Provide the (x, y) coordinate of the cell's center where the given text is located.  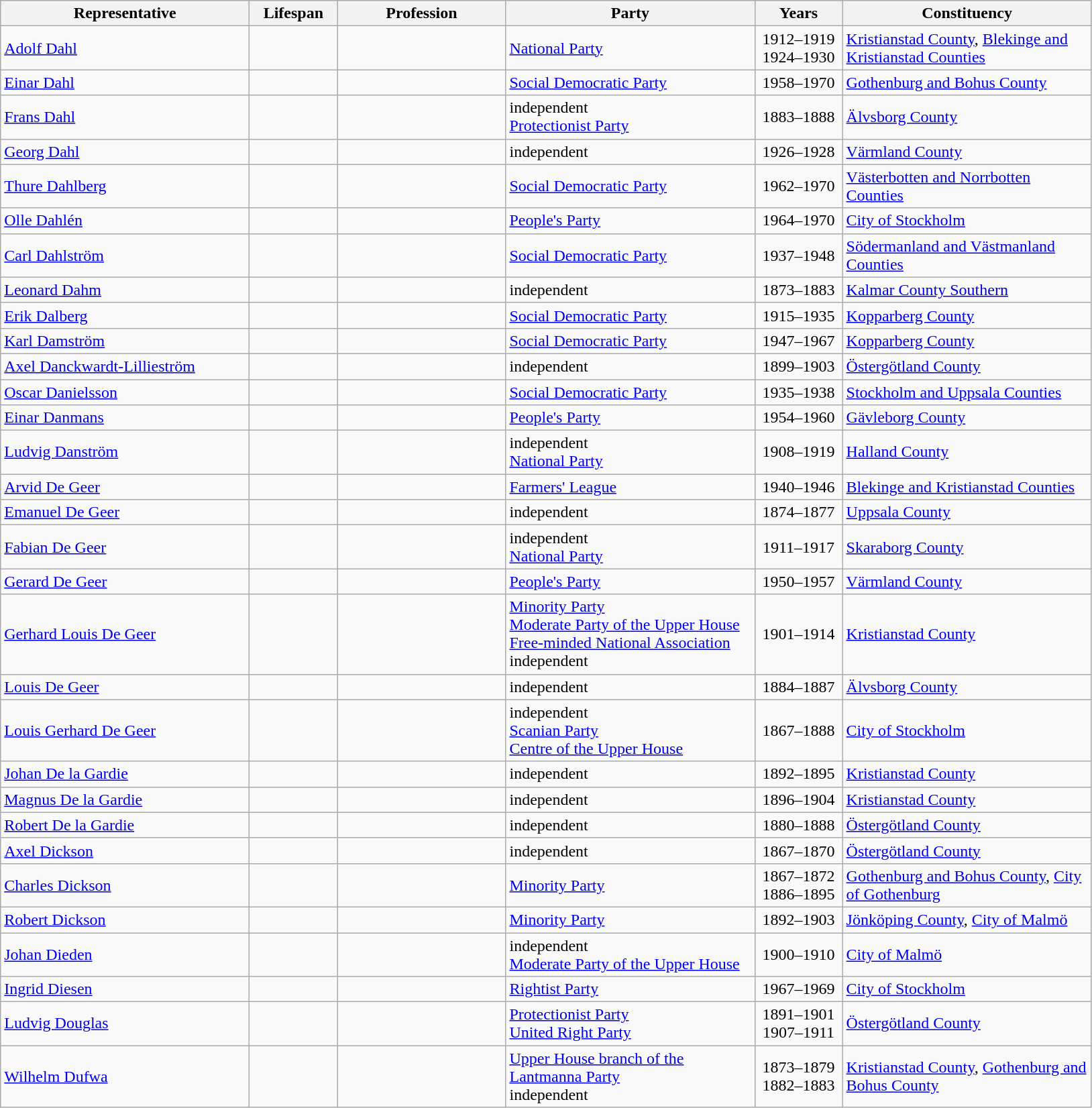
Gerard De Geer (125, 581)
Gothenburg and Bohus County, City of Gothenburg (967, 885)
Västerbotten and Norrbotten Counties (967, 186)
Wilhelm Dufwa (125, 1076)
1964–1970 (798, 221)
Charles Dickson (125, 885)
Stockholm and Uppsala Counties (967, 392)
Emanuel De Geer (125, 512)
1912–19191924–1930 (798, 48)
Olle Dahlén (125, 221)
Adolf Dahl (125, 48)
1892–1895 (798, 774)
Fabian De Geer (125, 547)
Protectionist Party United Right Party (631, 1023)
1926–1928 (798, 152)
Leonard Dahm (125, 290)
Ludvig Danström (125, 452)
1935–1938 (798, 392)
Blekinge and Kristianstad Counties (967, 487)
1967–1969 (798, 989)
1940–1946 (798, 487)
Halland County (967, 452)
1873–1883 (798, 290)
Johan De la Gardie (125, 774)
Axel Dickson (125, 850)
1867–1888 (798, 730)
1950–1957 (798, 581)
Södermanland and Västmanland Counties (967, 255)
Ingrid Diesen (125, 989)
Minority Party Moderate Party of the Upper House Free-minded National Association independent (631, 634)
Gothenburg and Bohus County (967, 82)
Gävleborg County (967, 418)
City of Malmö (967, 954)
1884–1887 (798, 687)
1901–1914 (798, 634)
Karl Damström (125, 341)
Georg Dahl (125, 152)
Erik Dalberg (125, 315)
Robert De la Gardie (125, 825)
1867–1870 (798, 850)
1962–1970 (798, 186)
Ludvig Douglas (125, 1023)
Magnus De la Gardie (125, 799)
Uppsala County (967, 512)
Frans Dahl (125, 117)
Party (631, 13)
Farmers' League (631, 487)
Thure Dahlberg (125, 186)
Rightist Party (631, 989)
Kristianstad County, Gothenburg and Bohus County (967, 1076)
1891–19011907–1911 (798, 1023)
Kristianstad County, Blekinge and Kristianstad Counties (967, 48)
Upper House branch of the Lantmanna Party independent (631, 1076)
Einar Dahl (125, 82)
1911–1917 (798, 547)
1937–1948 (798, 255)
Carl Dahlström (125, 255)
Lifespan (294, 13)
1874–1877 (798, 512)
1899–1903 (798, 366)
Robert Dickson (125, 920)
Profession (421, 13)
Gerhard Louis De Geer (125, 634)
Kalmar County Southern (967, 290)
1947–1967 (798, 341)
Johan Dieden (125, 954)
independent Protectionist Party (631, 117)
Years (798, 13)
1883–1888 (798, 117)
1958–1970 (798, 82)
1873–18791882–1883 (798, 1076)
Louis Gerhard De Geer (125, 730)
Axel Danckwardt-Lillieström (125, 366)
Representative (125, 13)
1880–1888 (798, 825)
Arvid De Geer (125, 487)
independent Moderate Party of the Upper House (631, 954)
1908–1919 (798, 452)
Jönköping County, City of Malmö (967, 920)
Louis De Geer (125, 687)
Constituency (967, 13)
Skaraborg County (967, 547)
independent Scanian Party Centre of the Upper House (631, 730)
1896–1904 (798, 799)
1900–1910 (798, 954)
National Party (631, 48)
Einar Danmans (125, 418)
1867–18721886–1895 (798, 885)
1915–1935 (798, 315)
Oscar Danielsson (125, 392)
1892–1903 (798, 920)
1954–1960 (798, 418)
